Extract the (x, y) coordinate from the center of the cell holding the provided text.  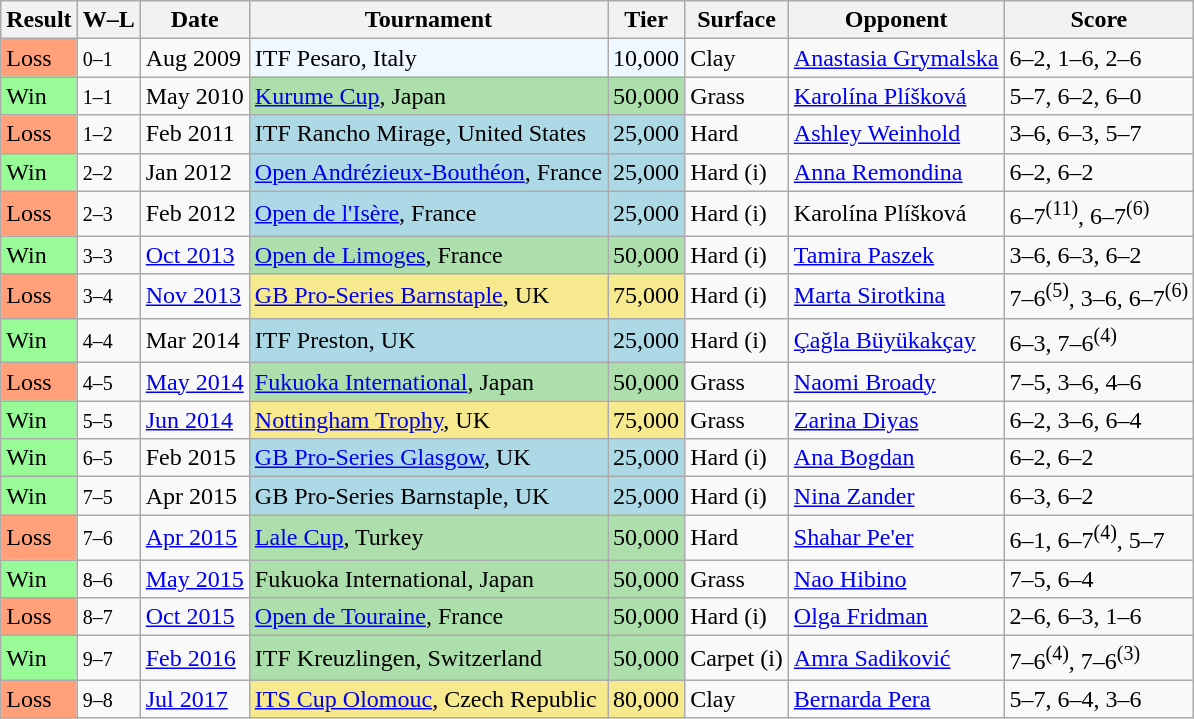
4–4 (108, 340)
80,000 (646, 699)
2–3 (108, 214)
Open de Touraine, France (428, 617)
Naomi Broady (896, 382)
GB Pro-Series Glasgow, UK (428, 458)
3–4 (108, 296)
May 2014 (194, 382)
Lale Cup, Turkey (428, 538)
7–5, 6–4 (1099, 579)
10,000 (646, 58)
ITF Preston, UK (428, 340)
7–6(4), 7–6(3) (1099, 658)
Kurume Cup, Japan (428, 96)
Opponent (896, 20)
Carpet (i) (737, 658)
8–6 (108, 579)
Oct 2013 (194, 255)
May 2015 (194, 579)
Nottingham Trophy, UK (428, 420)
5–7, 6–2, 6–0 (1099, 96)
Feb 2012 (194, 214)
Tournament (428, 20)
Feb 2011 (194, 134)
8–7 (108, 617)
2–6, 6–3, 1–6 (1099, 617)
Marta Sirotkina (896, 296)
5–5 (108, 420)
Olga Fridman (896, 617)
6–1, 6–7(4), 5–7 (1099, 538)
Nao Hibino (896, 579)
9–7 (108, 658)
ITS Cup Olomouc, Czech Republic (428, 699)
Aug 2009 (194, 58)
Result (39, 20)
3–6, 6–3, 5–7 (1099, 134)
May 2010 (194, 96)
3–3 (108, 255)
Score (1099, 20)
9–8 (108, 699)
Feb 2016 (194, 658)
1–2 (108, 134)
5–7, 6–4, 3–6 (1099, 699)
0–1 (108, 58)
Mar 2014 (194, 340)
Tier (646, 20)
6–3, 6–2 (1099, 496)
Open Andrézieux-Bouthéon, France (428, 172)
ITF Rancho Mirage, United States (428, 134)
1–1 (108, 96)
Jun 2014 (194, 420)
Anastasia Grymalska (896, 58)
Bernarda Pera (896, 699)
ITF Kreuzlingen, Switzerland (428, 658)
Nina Zander (896, 496)
Shahar Pe'er (896, 538)
6–2, 1–6, 2–6 (1099, 58)
W–L (108, 20)
Ashley Weinhold (896, 134)
4–5 (108, 382)
Open de Limoges, France (428, 255)
6–5 (108, 458)
Zarina Diyas (896, 420)
3–6, 6–3, 6–2 (1099, 255)
6–2, 3–6, 6–4 (1099, 420)
Tamira Paszek (896, 255)
Feb 2015 (194, 458)
Amra Sadiković (896, 658)
7–6(5), 3–6, 6–7(6) (1099, 296)
Çağla Büyükakçay (896, 340)
Open de l'Isère, France (428, 214)
7–5 (108, 496)
Date (194, 20)
Jul 2017 (194, 699)
Jan 2012 (194, 172)
Ana Bogdan (896, 458)
7–5, 3–6, 4–6 (1099, 382)
2–2 (108, 172)
Oct 2015 (194, 617)
Surface (737, 20)
ITF Pesaro, Italy (428, 58)
6–7(11), 6–7(6) (1099, 214)
Nov 2013 (194, 296)
6–3, 7–6(4) (1099, 340)
7–6 (108, 538)
Anna Remondina (896, 172)
